Locate the cell with the specified text and output its [x, y] center coordinate. 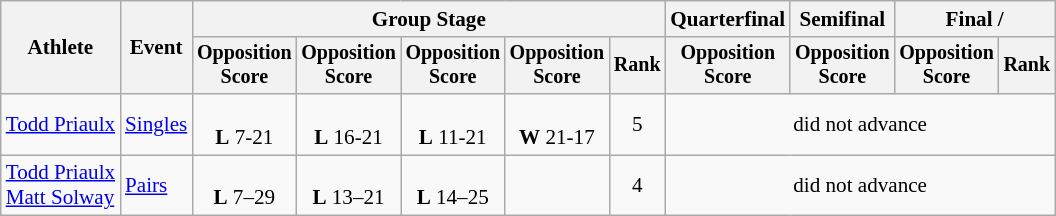
L 7–29 [244, 186]
Singles [156, 124]
Todd PriaulxMatt Solway [60, 186]
Semifinal [842, 18]
Event [156, 48]
4 [637, 186]
Todd Priaulx [60, 124]
Athlete [60, 48]
L 7-21 [244, 124]
Pairs [156, 186]
L 11-21 [453, 124]
Group Stage [428, 18]
W 21-17 [557, 124]
L 16-21 [348, 124]
Quarterfinal [728, 18]
5 [637, 124]
L 14–25 [453, 186]
L 13–21 [348, 186]
Final / [974, 18]
